Determine the [X, Y] coordinate at the center of the cell enclosing the given text.  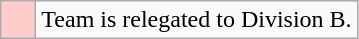
Team is relegated to Division B. [196, 20]
